Find where the given text appears and provide that cell's center as (x, y) coordinate. 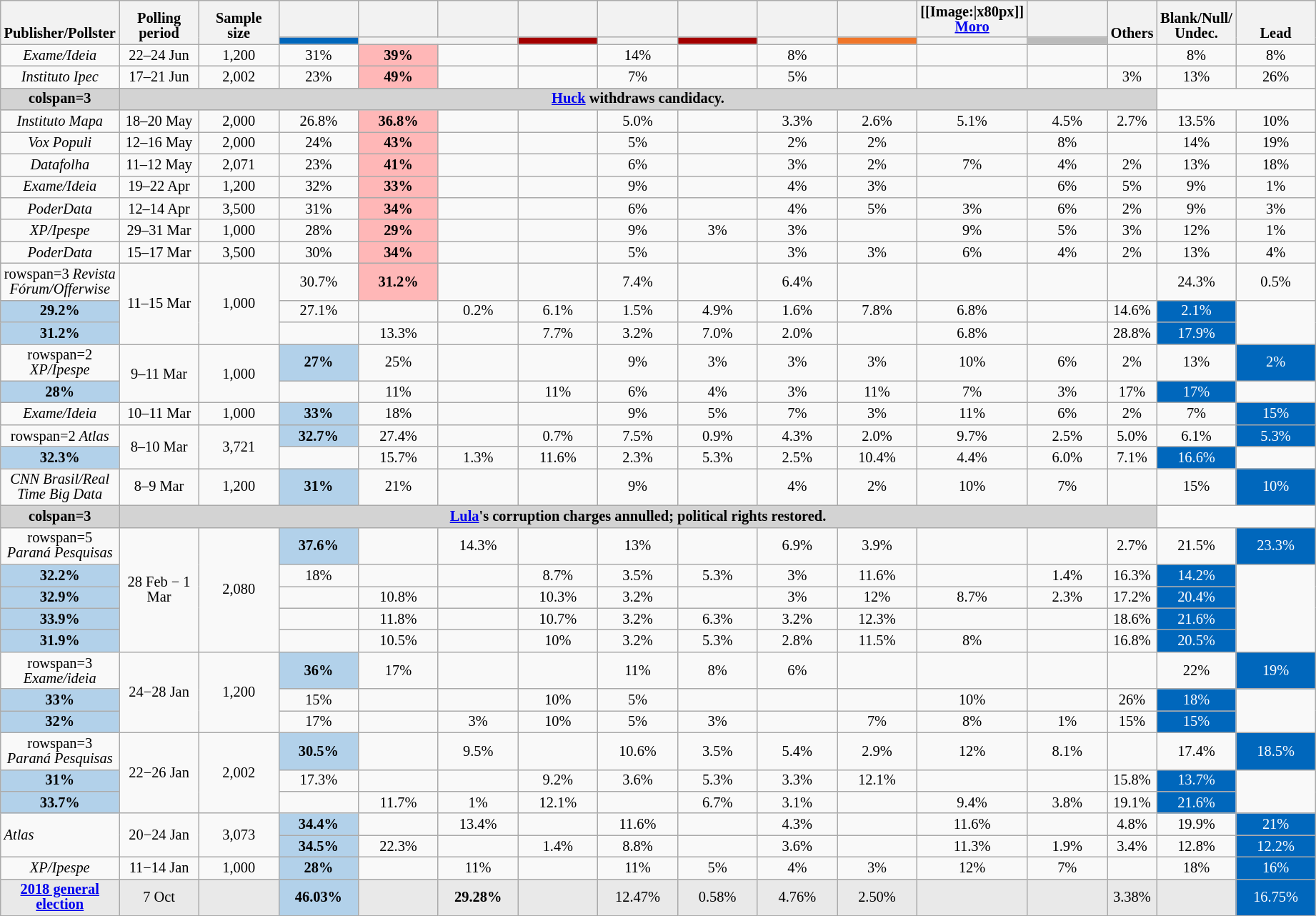
19.1% (1132, 802)
11.7% (399, 802)
33.7% (60, 802)
Datafolha (60, 164)
8.8% (638, 846)
20−24 Jan (159, 835)
32.2% (60, 574)
18–20 May (159, 121)
49% (399, 77)
28 Feb − 1 Mar (159, 589)
12–16 May (159, 143)
rowspan=3 Exame/ideia (60, 670)
34.4% (319, 825)
16.8% (1132, 640)
29.28% (478, 897)
27% (319, 362)
15.8% (1132, 780)
16.6% (1196, 457)
6.7% (717, 802)
25% (399, 362)
1.6% (797, 312)
10.5% (399, 640)
1.5% (638, 312)
2.9% (877, 751)
24.3% (1196, 282)
9.7% (972, 436)
29.2% (60, 312)
32.3% (60, 457)
11.3% (972, 846)
7.8% (877, 312)
19.9% (1196, 825)
3,073 (239, 835)
9.4% (972, 802)
6.0% (1067, 457)
15.7% (399, 457)
2.8% (797, 640)
3.9% (877, 546)
rowspan=5 Paraná Pesquisas (60, 546)
rowspan=3 Revista Fórum/Offerwise (60, 282)
10.3% (558, 597)
6.4% (797, 282)
27.1% (319, 312)
12.8% (1196, 846)
11.8% (399, 619)
10.6% (638, 751)
7.7% (558, 333)
24−28 Jan (159, 692)
46.03% (319, 897)
Instituto Mapa (60, 121)
10.8% (399, 597)
6.3% (717, 619)
20.5% (1196, 640)
34.5% (319, 846)
17.9% (1196, 333)
4.5% (1067, 121)
5.4% (797, 751)
39% (399, 56)
9.5% (478, 751)
CNN Brasil/Real Time Big Data (60, 487)
10.4% (877, 457)
6.9% (797, 546)
2.6% (877, 121)
22.3% (399, 846)
16.3% (1132, 574)
11.5% (877, 640)
41% (399, 164)
29–31 Mar (159, 230)
11–12 May (159, 164)
36.8% (399, 121)
3,721 (239, 446)
16.75% (1276, 897)
0.58% (717, 897)
rowspan=3 Paraná Pesquisas (60, 751)
30% (319, 253)
12–14 Apr (159, 209)
22–24 Jun (159, 56)
32.9% (60, 597)
4.9% (717, 312)
13.7% (1196, 780)
17.3% (319, 780)
Pollingperiod (159, 21)
2.50% (877, 897)
22% (1196, 670)
29% (399, 230)
32.7% (319, 436)
3.38% (1132, 897)
12.47% (638, 897)
Lula's corruption charges annulled; political rights restored. (639, 516)
rowspan=2 XP/Ipespe (60, 362)
15–17 Mar (159, 253)
21.5% (1196, 546)
4.4% (972, 457)
12.2% (1276, 846)
14.6% (1132, 312)
0.9% (717, 436)
22−26 Jan (159, 773)
3.8% (1067, 802)
13.5% (1196, 121)
33.9% (60, 619)
26.8% (319, 121)
8.1% (1067, 751)
3.4% (1132, 846)
20.4% (1196, 597)
2,080 (239, 589)
7 Oct (159, 897)
9.2% (558, 780)
9–11 Mar (159, 373)
10–11 Mar (159, 414)
23.3% (1276, 546)
Atlas (60, 835)
43% (399, 143)
18.5% (1276, 751)
Huck withdraws candidacy. (639, 99)
37.6% (319, 546)
14.3% (478, 546)
8–10 Mar (159, 446)
7.5% (638, 436)
11−14 Jan (159, 867)
4.76% (797, 897)
11–15 Mar (159, 303)
7.1% (1132, 457)
Publisher/Pollster (60, 21)
0.2% (478, 312)
Lead (1276, 21)
28.8% (1132, 333)
Blank/Null/Undec. (1196, 21)
rowspan=2 Atlas (60, 436)
7.4% (638, 282)
2,071 (239, 164)
13.4% (478, 825)
12.3% (877, 619)
19–22 Apr (159, 187)
3.1% (797, 802)
[[Image:|x80px]]Moro (972, 19)
30.7% (319, 282)
36% (319, 670)
0.5% (1276, 282)
5.1% (972, 121)
1.3% (478, 457)
2018 general election (60, 897)
16% (1276, 867)
Vox Populi (60, 143)
24% (319, 143)
14.2% (1196, 574)
18.6% (1132, 619)
30.5% (319, 751)
13.3% (399, 333)
31.9% (60, 640)
17.4% (1196, 751)
7.0% (717, 333)
17–21 Jun (159, 77)
8–9 Mar (159, 487)
Instituto Ipec (60, 77)
0.7% (558, 436)
Others (1132, 21)
1.9% (1067, 846)
10.7% (558, 619)
17.2% (1132, 597)
Samplesize (239, 21)
4.8% (1132, 825)
27.4% (399, 436)
2.1% (1196, 312)
